Extract the [x, y] coordinate from the center of the cell holding the provided text.  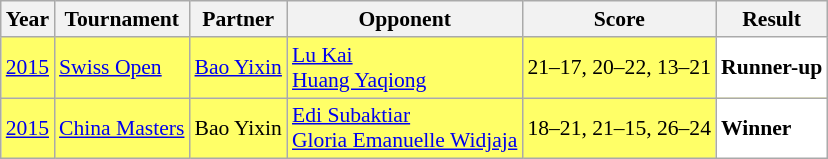
21–17, 20–22, 13–21 [619, 68]
China Masters [122, 128]
Partner [238, 19]
Tournament [122, 19]
Lu Kai Huang Yaqiong [404, 68]
Opponent [404, 19]
18–21, 21–15, 26–24 [619, 128]
Edi Subaktiar Gloria Emanuelle Widjaja [404, 128]
Score [619, 19]
Swiss Open [122, 68]
Winner [772, 128]
Year [28, 19]
Result [772, 19]
Runner-up [772, 68]
